Provide the (x, y) coordinate of the cell's center where the given text is located.  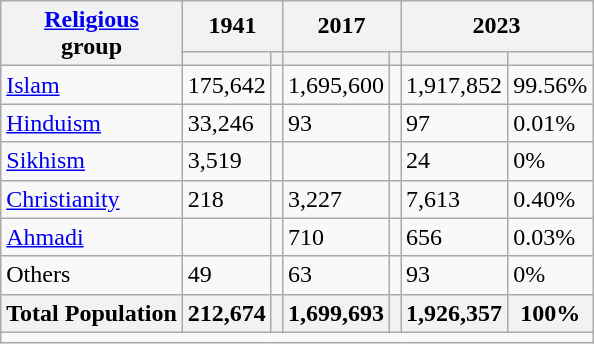
2017 (341, 26)
0.03% (550, 237)
1,926,357 (454, 313)
24 (454, 161)
3,227 (336, 199)
7,613 (454, 199)
Ahmadi (92, 237)
Religiousgroup (92, 34)
656 (454, 237)
2023 (497, 26)
Christianity (92, 199)
3,519 (226, 161)
1,699,693 (336, 313)
Sikhism (92, 161)
0.40% (550, 199)
Hinduism (92, 123)
Others (92, 275)
99.56% (550, 85)
97 (454, 123)
710 (336, 237)
49 (226, 275)
218 (226, 199)
1,695,600 (336, 85)
Total Population (92, 313)
0.01% (550, 123)
1941 (232, 26)
212,674 (226, 313)
63 (336, 275)
33,246 (226, 123)
175,642 (226, 85)
1,917,852 (454, 85)
100% (550, 313)
Islam (92, 85)
